Return the (x, y) coordinate for the center point of the cell that contains the specified text.  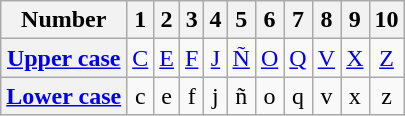
Lower case (64, 96)
c (140, 96)
e (167, 96)
E (167, 58)
8 (326, 20)
o (269, 96)
7 (298, 20)
x (355, 96)
v (326, 96)
Q (298, 58)
q (298, 96)
C (140, 58)
2 (167, 20)
3 (191, 20)
J (216, 58)
ñ (241, 96)
Upper case (64, 58)
F (191, 58)
O (269, 58)
z (386, 96)
10 (386, 20)
Z (386, 58)
V (326, 58)
9 (355, 20)
X (355, 58)
Number (64, 20)
1 (140, 20)
5 (241, 20)
6 (269, 20)
4 (216, 20)
f (191, 96)
Ñ (241, 58)
j (216, 96)
